For the text-containing cell, return its midpoint in [X, Y] coordinate format. 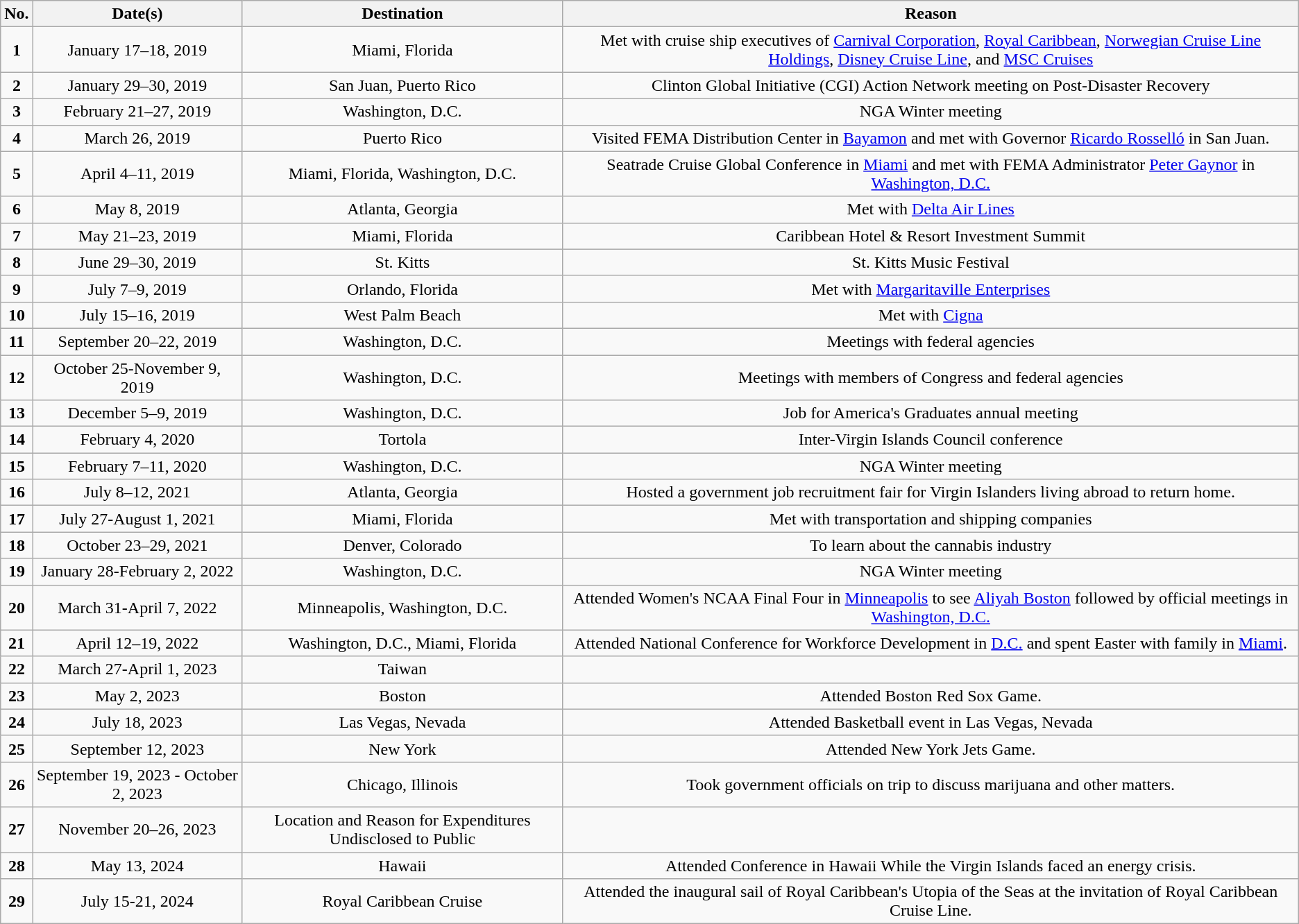
12 [17, 377]
July 8–12, 2021 [137, 493]
St. Kitts Music Festival [931, 262]
Attended Basketball event in Las Vegas, Nevada [931, 722]
January 17–18, 2019 [137, 50]
4 [17, 138]
Las Vegas, Nevada [402, 722]
Hawaii [402, 865]
Seatrade Cruise Global Conference in Miami and met with FEMA Administrator Peter Gaynor in Washington, D.C. [931, 173]
Took government officials on trip to discuss marijuana and other matters. [931, 784]
Royal Caribbean Cruise [402, 902]
Washington, D.C., Miami, Florida [402, 643]
9 [17, 289]
July 15-21, 2024 [137, 902]
8 [17, 262]
May 21–23, 2019 [137, 236]
March 31-April 7, 2022 [137, 608]
13 [17, 413]
Inter-Virgin Islands Council conference [931, 440]
October 23–29, 2021 [137, 545]
10 [17, 315]
3 [17, 112]
Tortola [402, 440]
No. [17, 14]
Taiwan [402, 669]
20 [17, 608]
Job for America's Graduates annual meeting [931, 413]
Met with Cigna [931, 315]
Meetings with members of Congress and federal agencies [931, 377]
28 [17, 865]
July 7–9, 2019 [137, 289]
May 13, 2024 [137, 865]
Miami, Florida, Washington, D.C. [402, 173]
Attended the inaugural sail of Royal Caribbean's Utopia of the Seas at the invitation of Royal Caribbean Cruise Line. [931, 902]
Orlando, Florida [402, 289]
Destination [402, 14]
February 21–27, 2019 [137, 112]
Caribbean Hotel & Resort Investment Summit [931, 236]
Chicago, Illinois [402, 784]
March 27-April 1, 2023 [137, 669]
Met with cruise ship executives of Carnival Corporation, Royal Caribbean, Norwegian Cruise Line Holdings, Disney Cruise Line, and MSC Cruises [931, 50]
Attended Conference in Hawaii While the Virgin Islands faced an energy crisis. [931, 865]
19 [17, 572]
May 8, 2019 [137, 209]
New York [402, 748]
Date(s) [137, 14]
14 [17, 440]
26 [17, 784]
July 15–16, 2019 [137, 315]
Puerto Rico [402, 138]
Minneapolis, Washington, D.C. [402, 608]
Location and Reason for Expenditures Undisclosed to Public [402, 830]
Visited FEMA Distribution Center in Bayamon and met with Governor Ricardo Rosselló in San Juan. [931, 138]
5 [17, 173]
23 [17, 696]
April 12–19, 2022 [137, 643]
St. Kitts [402, 262]
Met with transportation and shipping companies [931, 519]
September 19, 2023 - October 2, 2023 [137, 784]
7 [17, 236]
West Palm Beach [402, 315]
24 [17, 722]
Meetings with federal agencies [931, 341]
October 25-November 9, 2019 [137, 377]
San Juan, Puerto Rico [402, 85]
Denver, Colorado [402, 545]
Reason [931, 14]
27 [17, 830]
December 5–9, 2019 [137, 413]
January 28-February 2, 2022 [137, 572]
17 [17, 519]
January 29–30, 2019 [137, 85]
Met with Margaritaville Enterprises [931, 289]
To learn about the cannabis industry [931, 545]
11 [17, 341]
September 20–22, 2019 [137, 341]
Boston [402, 696]
Hosted a government job recruitment fair for Virgin Islanders living abroad to return home. [931, 493]
June 29–30, 2019 [137, 262]
6 [17, 209]
Attended New York Jets Game. [931, 748]
1 [17, 50]
18 [17, 545]
Attended Women's NCAA Final Four in Minneapolis to see Aliyah Boston followed by official meetings in Washington, D.C. [931, 608]
April 4–11, 2019 [137, 173]
29 [17, 902]
21 [17, 643]
July 27-August 1, 2021 [137, 519]
2 [17, 85]
16 [17, 493]
February 4, 2020 [137, 440]
July 18, 2023 [137, 722]
September 12, 2023 [137, 748]
15 [17, 466]
22 [17, 669]
Clinton Global Initiative (CGI) Action Network meeting on Post-Disaster Recovery [931, 85]
March 26, 2019 [137, 138]
February 7–11, 2020 [137, 466]
Attended Boston Red Sox Game. [931, 696]
Attended National Conference for Workforce Development in D.C. and spent Easter with family in Miami. [931, 643]
November 20–26, 2023 [137, 830]
Met with Delta Air Lines [931, 209]
May 2, 2023 [137, 696]
25 [17, 748]
